Scan for the cell matching the given text and deliver its (x, y) coordinate at center. 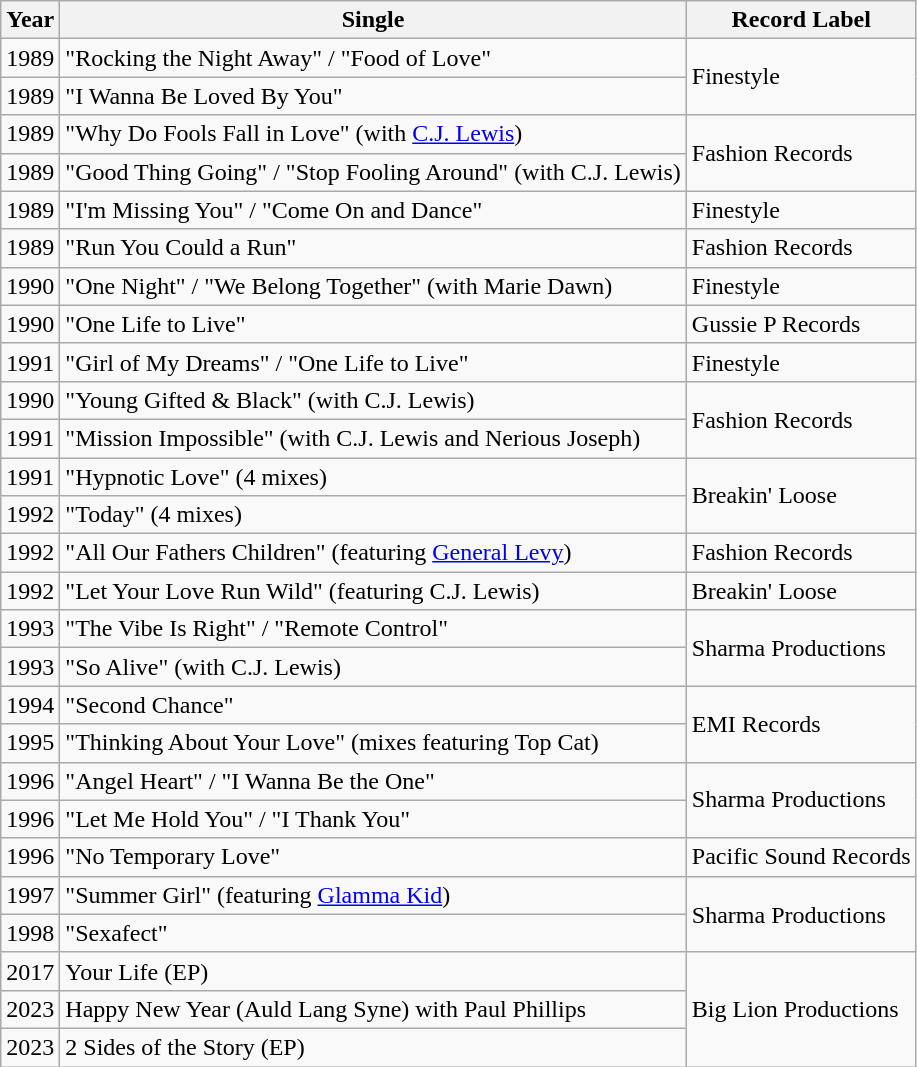
"Mission Impossible" (with C.J. Lewis and Nerious Joseph) (374, 438)
Pacific Sound Records (801, 857)
"Rocking the Night Away" / "Food of Love" (374, 58)
"Angel Heart" / "I Wanna Be the One" (374, 781)
"Second Chance" (374, 705)
2017 (30, 971)
"The Vibe Is Right" / "Remote Control" (374, 629)
"Why Do Fools Fall in Love" (with C.J. Lewis) (374, 134)
"Let Your Love Run Wild" (featuring C.J. Lewis) (374, 591)
"One Night" / "We Belong Together" (with Marie Dawn) (374, 286)
Year (30, 20)
1998 (30, 933)
Gussie P Records (801, 324)
"Let Me Hold You" / "I Thank You" (374, 819)
"So Alive" (with C.J. Lewis) (374, 667)
"Summer Girl" (featuring Glamma Kid) (374, 895)
"No Temporary Love" (374, 857)
"I Wanna Be Loved By You" (374, 96)
1995 (30, 743)
"One Life to Live" (374, 324)
"Girl of My Dreams" / "One Life to Live" (374, 362)
"Today" (4 mixes) (374, 515)
1997 (30, 895)
Record Label (801, 20)
"Hypnotic Love" (4 mixes) (374, 477)
"Young Gifted & Black" (with C.J. Lewis) (374, 400)
"Good Thing Going" / "Stop Fooling Around" (with C.J. Lewis) (374, 172)
Your Life (EP) (374, 971)
"Run You Could a Run" (374, 248)
Happy New Year (Auld Lang Syne) with Paul Phillips (374, 1009)
2 Sides of the Story (EP) (374, 1047)
1994 (30, 705)
EMI Records (801, 724)
Single (374, 20)
Big Lion Productions (801, 1009)
"I'm Missing You" / "Come On and Dance" (374, 210)
"All Our Fathers Children" (featuring General Levy) (374, 553)
"Sexafect" (374, 933)
"Thinking About Your Love" (mixes featuring Top Cat) (374, 743)
